Find where the given text appears and provide that cell's center as [X, Y] coordinate. 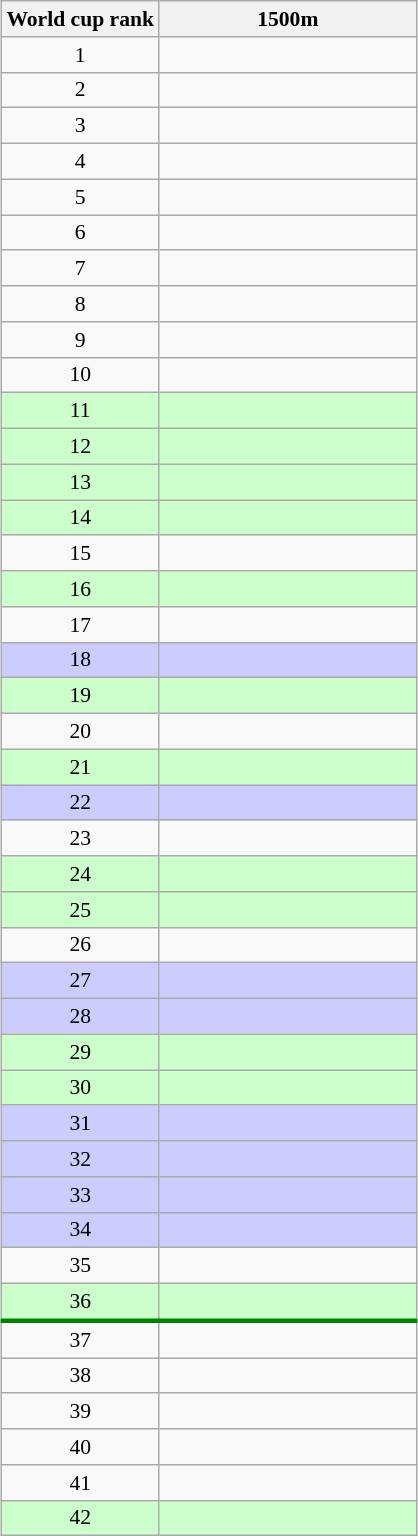
18 [80, 660]
11 [80, 411]
9 [80, 340]
15 [80, 554]
41 [80, 1483]
23 [80, 839]
21 [80, 767]
4 [80, 162]
22 [80, 803]
19 [80, 696]
39 [80, 1412]
2 [80, 90]
33 [80, 1195]
1 [80, 55]
14 [80, 518]
20 [80, 732]
16 [80, 589]
42 [80, 1518]
7 [80, 269]
29 [80, 1052]
32 [80, 1159]
17 [80, 625]
World cup rank [80, 19]
30 [80, 1088]
8 [80, 304]
40 [80, 1447]
1500m [288, 19]
28 [80, 1017]
13 [80, 482]
31 [80, 1124]
35 [80, 1266]
6 [80, 233]
38 [80, 1376]
12 [80, 447]
37 [80, 1340]
36 [80, 1302]
27 [80, 981]
3 [80, 126]
34 [80, 1230]
10 [80, 375]
24 [80, 874]
26 [80, 945]
5 [80, 197]
25 [80, 910]
